Scan for the cell matching the given text and deliver its (X, Y) coordinate at center. 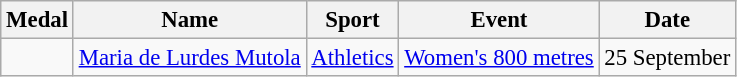
Maria de Lurdes Mutola (190, 58)
Sport (352, 20)
Women's 800 metres (499, 58)
Name (190, 20)
25 September (667, 58)
Date (667, 20)
Athletics (352, 58)
Event (499, 20)
Medal (38, 20)
